Capture the cell that displays the provided text and extract its (X, Y) central coordinate. 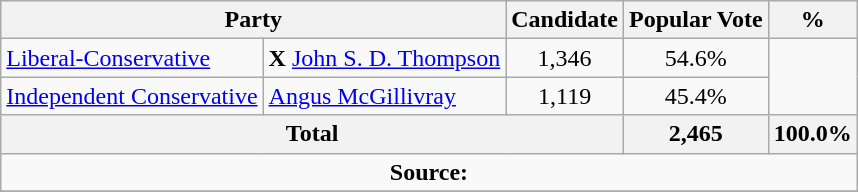
54.6% (696, 58)
Candidate (565, 20)
Angus McGillivray (384, 96)
% (812, 20)
2,465 (696, 134)
Total (312, 134)
Popular Vote (696, 20)
Independent Conservative (132, 96)
45.4% (696, 96)
1,346 (565, 58)
X John S. D. Thompson (384, 58)
1,119 (565, 96)
Source: (429, 172)
Party (254, 20)
100.0% (812, 134)
Liberal-Conservative (132, 58)
